Return [X, Y] of the center of cell containing provided text 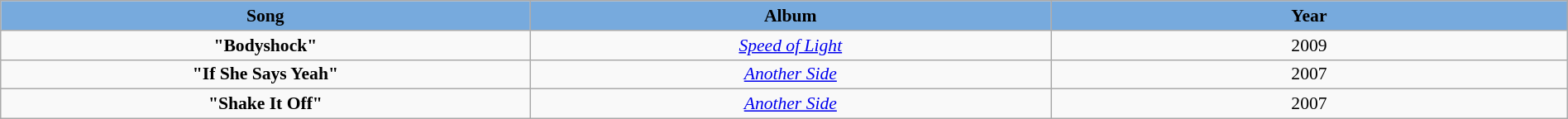
Song [265, 16]
Album [791, 16]
"Shake It Off" [265, 104]
"Bodyshock" [265, 45]
2009 [1310, 45]
Speed of Light [791, 45]
Year [1310, 16]
"If She Says Yeah" [265, 74]
